Scan for the cell matching the given text and deliver its (X, Y) coordinate at center. 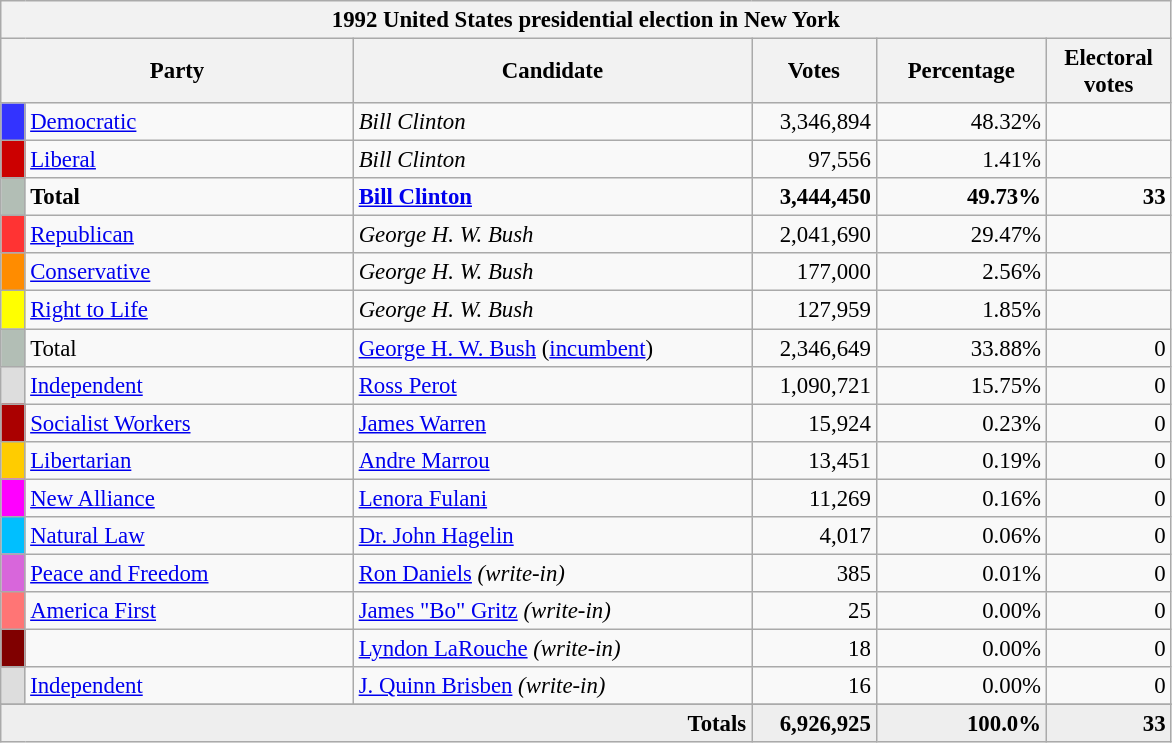
0.06% (961, 536)
Percentage (961, 72)
0.23% (961, 423)
Natural Law (189, 536)
97,556 (814, 160)
18 (814, 648)
2.56% (961, 273)
Totals (376, 724)
Right to Life (189, 310)
2,346,649 (814, 348)
New Alliance (189, 498)
George H. W. Bush (incumbent) (552, 348)
25 (814, 611)
127,959 (814, 310)
11,269 (814, 498)
Liberal (189, 160)
1.85% (961, 310)
Andre Marrou (552, 460)
Votes (814, 72)
6,926,925 (814, 724)
Socialist Workers (189, 423)
0.19% (961, 460)
Dr. John Hagelin (552, 536)
Candidate (552, 72)
4,017 (814, 536)
Electoral votes (1108, 72)
J. Quinn Brisben (write-in) (552, 686)
2,041,690 (814, 235)
15,924 (814, 423)
Lenora Fulani (552, 498)
177,000 (814, 273)
48.32% (961, 122)
Ron Daniels (write-in) (552, 573)
33.88% (961, 348)
100.0% (961, 724)
1.41% (961, 160)
15.75% (961, 385)
Party (178, 72)
13,451 (814, 460)
Republican (189, 235)
Peace and Freedom (189, 573)
16 (814, 686)
Ross Perot (552, 385)
1,090,721 (814, 385)
0.16% (961, 498)
Conservative (189, 273)
Lyndon LaRouche (write-in) (552, 648)
29.47% (961, 235)
0.01% (961, 573)
America First (189, 611)
Libertarian (189, 460)
James Warren (552, 423)
1992 United States presidential election in New York (586, 20)
3,444,450 (814, 197)
Democratic (189, 122)
James "Bo" Gritz (write-in) (552, 611)
385 (814, 573)
49.73% (961, 197)
3,346,894 (814, 122)
